Determine the (x, y) coordinate at the center of the cell enclosing the given text.  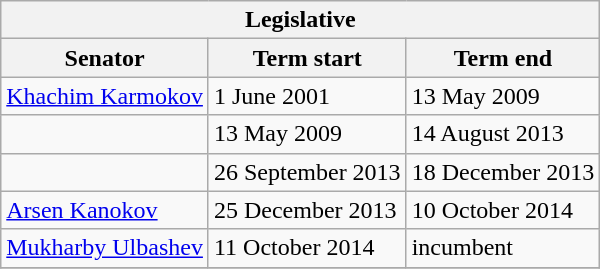
18 December 2013 (503, 172)
Khachim Karmokov (105, 96)
10 October 2014 (503, 210)
11 October 2014 (307, 248)
14 August 2013 (503, 134)
Legislative (300, 20)
incumbent (503, 248)
26 September 2013 (307, 172)
Term start (307, 58)
1 June 2001 (307, 96)
25 December 2013 (307, 210)
Mukharby Ulbashev (105, 248)
Term end (503, 58)
Arsen Kanokov (105, 210)
Senator (105, 58)
